Scan for the cell matching the given text and deliver its (x, y) coordinate at center. 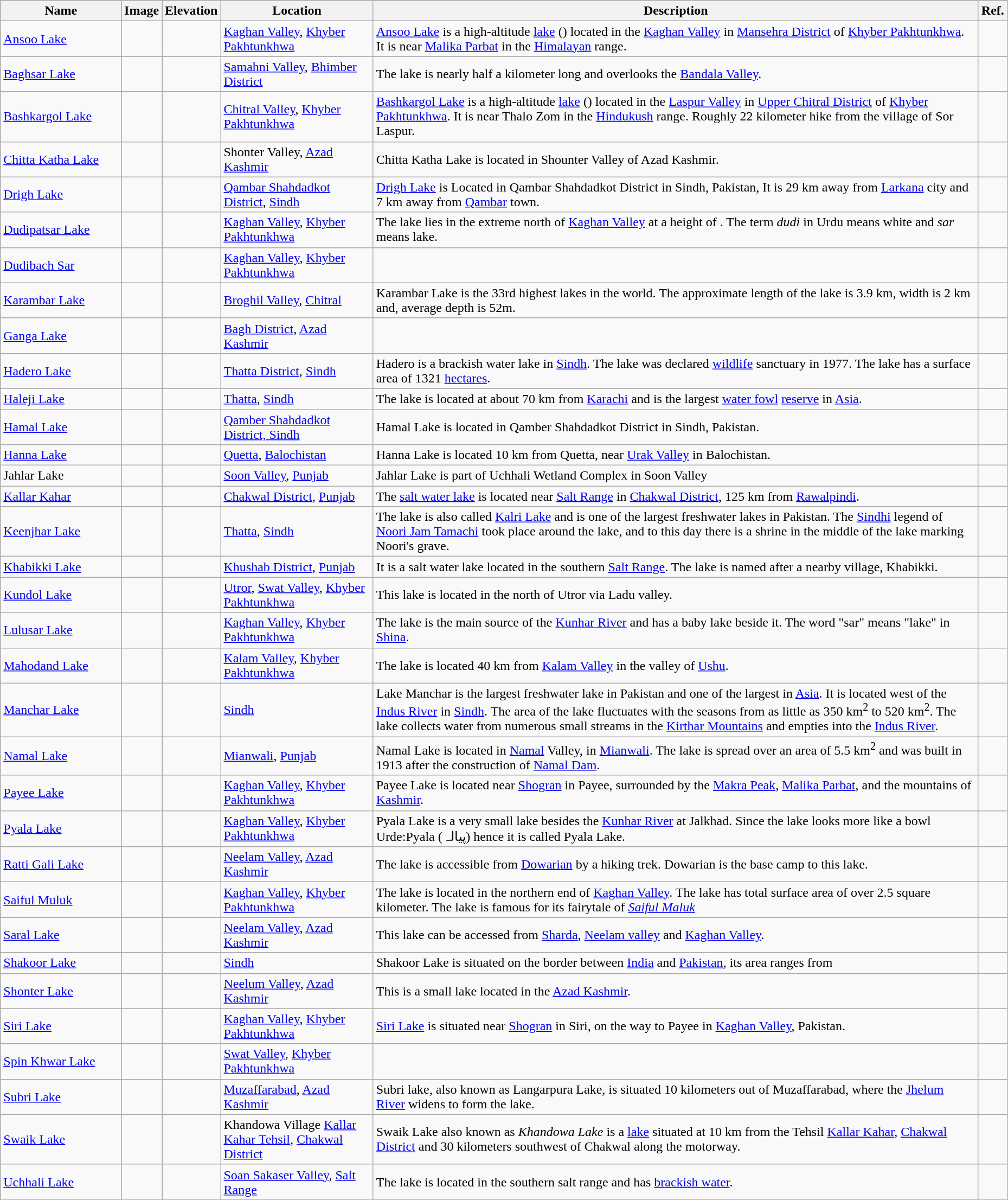
Shakoor Lake is situated on the border between India and Pakistan, its area ranges from (676, 963)
Payee Lake (61, 793)
Quetta, Balochistan (297, 455)
The lake lies in the extreme north of Kaghan Valley at a height of . The term dudi in Urdu means white and sar means lake. (676, 230)
Muzaffarabad, Azad Kashmir (297, 1097)
Hamal Lake is located in Qamber Shahdadkot District in Sindh, Pakistan. (676, 426)
Qambar Shahdadkot District, Sindh (297, 194)
Broghil Valley, Chitral (297, 301)
Namal Lake (61, 756)
Hadero is a brackish water lake in Sindh. The lake was declared wildlife sanctuary in 1977. The lake has a surface area of 1321 hectares. (676, 371)
Manchar Lake (61, 710)
Elevation (191, 11)
Lulusar Lake (61, 630)
Dudibach Sar (61, 265)
Hanna Lake is located 10 km from Quetta, near Urak Valley in Balochistan. (676, 455)
Mianwali, Punjab (297, 756)
Mahodand Lake (61, 665)
Location (297, 11)
Dudipatsar Lake (61, 230)
The lake is the main source of the Kunhar River and has a baby lake beside it. The word "sar" means "lake" in Shina. (676, 630)
Siri Lake is situated near Shogran in Siri, on the way to Payee in Kaghan Valley, Pakistan. (676, 1026)
Karambar Lake (61, 301)
Shonter Lake (61, 991)
Chitral Valley, Khyber Pakhtunkhwa (297, 117)
The lake is located 40 km from Kalam Valley in the valley of Ushu. (676, 665)
Shonter Valley, Azad Kashmir (297, 159)
Shakoor Lake (61, 963)
Saral Lake (61, 935)
Description (676, 11)
The lake is located at about 70 km from Karachi and is the largest water fowl reserve in Asia. (676, 399)
Bashkargol Lake (61, 117)
Baghsar Lake (61, 74)
Name (61, 11)
Swat Valley, Khyber Pakhtunkhwa (297, 1061)
Drigh Lake is Located in Qambar Shahdadkot District in Sindh, Pakistan, It is 29 km away from Larkana city and 7 km away from Qambar town. (676, 194)
Hadero Lake (61, 371)
Ratti Gali Lake (61, 865)
Khandowa Village Kallar Kahar Tehsil, Chakwal District (297, 1139)
Hamal Lake (61, 426)
Keenjhar Lake (61, 532)
Karambar Lake is the 33rd highest lakes in the world. The approximate length of the lake is 3.9 km, width is 2 km and, average depth is 52m. (676, 301)
Subri lake, also known as Langarpura Lake, is situated 10 kilometers out of Muzaffarabad, where the Jhelum River widens to form the lake. (676, 1097)
Kundol Lake (61, 595)
The lake is nearly half a kilometer long and overlooks the Bandala Valley. (676, 74)
Chakwal District, Punjab (297, 496)
Haleji Lake (61, 399)
Jahlar Lake (61, 476)
This lake can be accessed from Sharda, Neelam valley and Kaghan Valley. (676, 935)
Khabikki Lake (61, 567)
Subri Lake (61, 1097)
Samahni Valley, Bhimber District (297, 74)
Payee Lake is located near Shogran in Payee, surrounded by the Makra Peak, Malika Parbat, and the mountains of Kashmir. (676, 793)
Ganga Lake (61, 335)
This is a small lake located in the Azad Kashmir. (676, 991)
Drigh Lake (61, 194)
Kallar Kahar (61, 496)
It is a salt water lake located in the southern Salt Range. The lake is named after a nearby village, Khabikki. (676, 567)
Pyala Lake (61, 829)
Qamber Shahdadkot District, Sindh (297, 426)
Ansoo Lake (61, 39)
Hanna Lake (61, 455)
Jahlar Lake is part of Uchhali Wetland Complex in Soon Valley (676, 476)
Swaik Lake (61, 1139)
Soon Valley, Punjab (297, 476)
Spin Khwar Lake (61, 1061)
Siri Lake (61, 1026)
Uchhali Lake (61, 1182)
Kalam Valley, Khyber Pakhtunkhwa (297, 665)
Chitta Katha Lake is located in Shounter Valley of Azad Kashmir. (676, 159)
Image (142, 11)
Khushab District, Punjab (297, 567)
Neelum Valley, Azad Kashmir (297, 991)
Utror, Swat Valley, Khyber Pakhtunkhwa (297, 595)
Thatta District, Sindh (297, 371)
Saiful Muluk (61, 899)
Chitta Katha Lake (61, 159)
The salt water lake is located near Salt Range in Chakwal District, 125 km from Rawalpindi. (676, 496)
The lake is located in the southern salt range and has brackish water. (676, 1182)
This lake is located in the north of Utror via Ladu valley. (676, 595)
Ref. (992, 11)
The lake is accessible from Dowarian by a hiking trek. Dowarian is the base camp to this lake. (676, 865)
Bagh District, Azad Kashmir (297, 335)
Soan Sakaser Valley, Salt Range (297, 1182)
